Locate the cell with the specified text and output its (x, y) center coordinate. 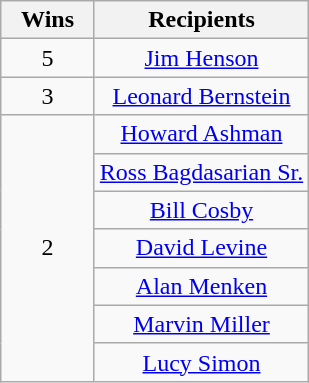
Howard Ashman (201, 134)
David Levine (201, 248)
Lucy Simon (201, 362)
Marvin Miller (201, 324)
Alan Menken (201, 286)
Wins (48, 20)
Leonard Bernstein (201, 96)
2 (48, 248)
Jim Henson (201, 58)
5 (48, 58)
Bill Cosby (201, 210)
Ross Bagdasarian Sr. (201, 172)
Recipients (201, 20)
3 (48, 96)
